Determine the [X, Y] coordinate at the center of the cell enclosing the given text.  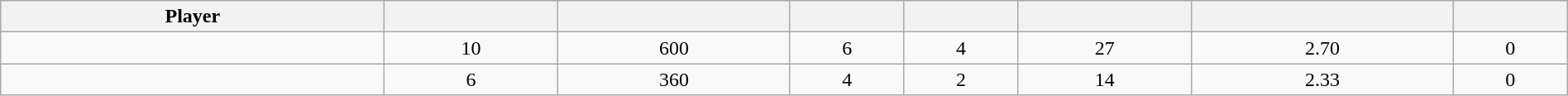
360 [673, 79]
2 [961, 79]
600 [673, 48]
2.70 [1322, 48]
27 [1105, 48]
10 [471, 48]
2.33 [1322, 79]
14 [1105, 79]
Player [193, 17]
